Identify which cell holds the provided text, then report its (X, Y) central coordinate. 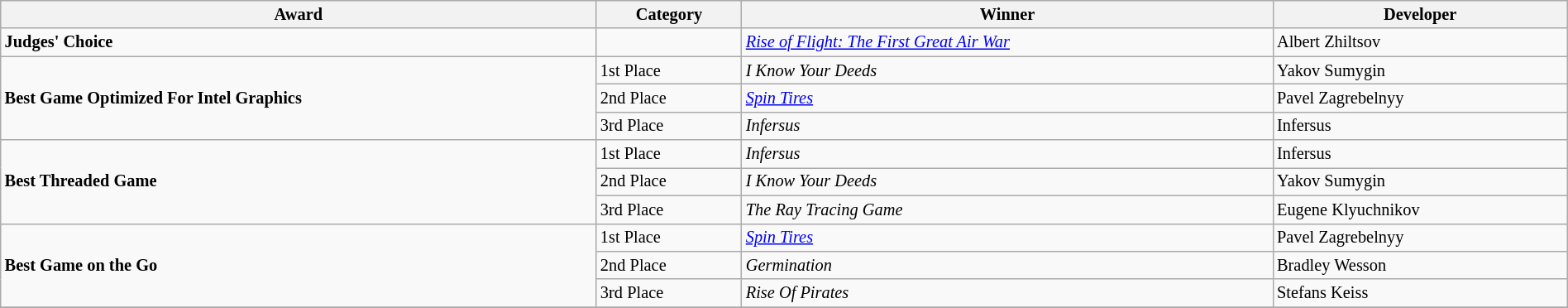
Albert Zhiltsov (1420, 42)
Bradley Wesson (1420, 265)
Winner (1007, 14)
Best Game on the Go (299, 265)
The Ray Tracing Game (1007, 209)
Best Threaded Game (299, 182)
Best Game Optimized For Intel Graphics (299, 98)
Rise Of Pirates (1007, 293)
Stefans Keiss (1420, 293)
Rise of Flight: The First Great Air War (1007, 42)
Category (669, 14)
Developer (1420, 14)
Eugene Klyuchnikov (1420, 209)
Germination (1007, 265)
Judges' Choice (299, 42)
Award (299, 14)
